Determine the (X, Y) coordinate at the center of the cell enclosing the given text.  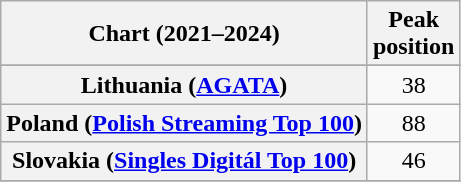
46 (413, 161)
Poland (Polish Streaming Top 100) (184, 123)
Peakposition (413, 34)
38 (413, 85)
Chart (2021–2024) (184, 34)
Lithuania (AGATA) (184, 85)
Slovakia (Singles Digitál Top 100) (184, 161)
88 (413, 123)
